Find where the given text appears and provide that cell's center as (X, Y) coordinate. 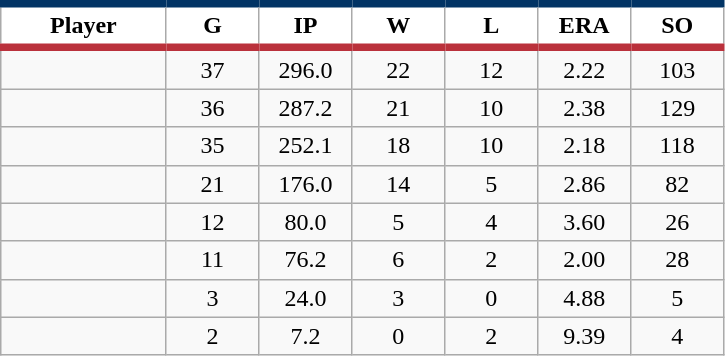
37 (212, 68)
103 (678, 68)
2.00 (584, 260)
SO (678, 26)
Player (84, 26)
118 (678, 146)
14 (398, 184)
2.18 (584, 146)
G (212, 26)
24.0 (306, 298)
80.0 (306, 222)
L (492, 26)
252.1 (306, 146)
IP (306, 26)
296.0 (306, 68)
36 (212, 108)
35 (212, 146)
82 (678, 184)
2.86 (584, 184)
176.0 (306, 184)
4.88 (584, 298)
18 (398, 146)
2.38 (584, 108)
6 (398, 260)
11 (212, 260)
22 (398, 68)
129 (678, 108)
ERA (584, 26)
7.2 (306, 336)
W (398, 26)
3.60 (584, 222)
28 (678, 260)
9.39 (584, 336)
76.2 (306, 260)
287.2 (306, 108)
2.22 (584, 68)
26 (678, 222)
